Identify which cell holds the provided text, then report its [X, Y] central coordinate. 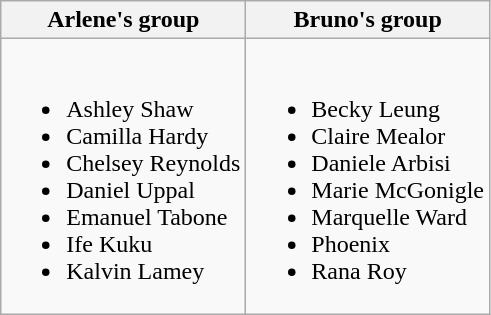
Arlene's group [124, 20]
Ashley ShawCamilla HardyChelsey ReynoldsDaniel UppalEmanuel TaboneIfe KukuKalvin Lamey [124, 176]
Bruno's group [368, 20]
Becky LeungClaire MealorDaniele ArbisiMarie McGonigleMarquelle WardPhoenixRana Roy [368, 176]
